Pinpoint the cell where the given text exists, returning its [X, Y] midpoint coordinate. 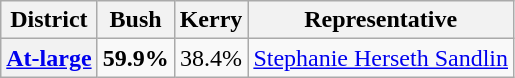
District [49, 20]
59.9% [136, 58]
38.4% [211, 58]
At-large [49, 58]
Kerry [211, 20]
Representative [381, 20]
Bush [136, 20]
Stephanie Herseth Sandlin [381, 58]
